Output the (x, y) coordinate of the center of the cell containing the given text.  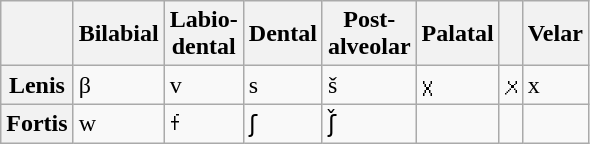
v (204, 85)
ꬵ (204, 124)
š (369, 85)
Post-alveolar (369, 34)
x (555, 85)
ꭓ (458, 85)
s (282, 85)
Bilabial (118, 34)
Fortis (37, 124)
Palatal (458, 34)
w (118, 124)
Dental (282, 34)
Labio-dental (204, 34)
Lenis (37, 85)
ʃ̌ (369, 124)
β (118, 85)
ʃ (282, 124)
Velar (555, 34)
ꭗ (510, 85)
